Return [X, Y] of the center of cell containing provided text 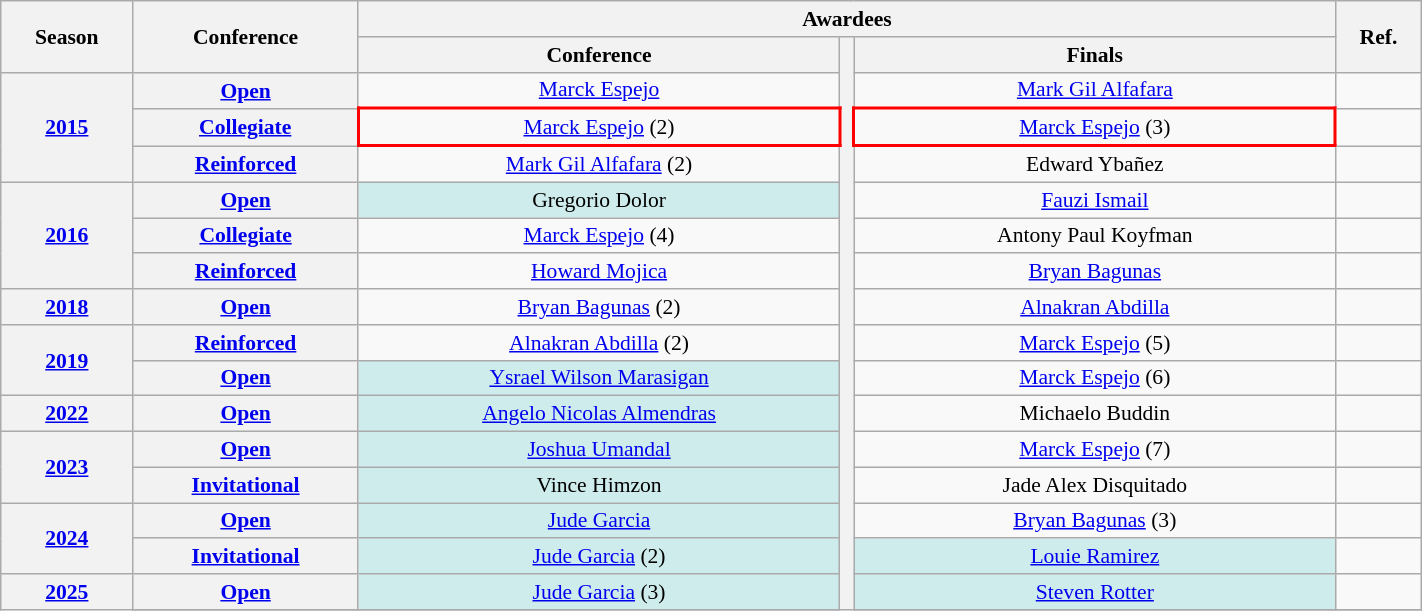
Vince Himzon [599, 485]
2022 [67, 414]
Mark Gil Alfafara (2) [599, 164]
Season [67, 36]
2025 [67, 592]
Gregorio Dolor [599, 200]
Mark Gil Alfafara [1095, 90]
Steven Rotter [1095, 592]
Bryan Bagunas (3) [1095, 521]
Angelo Nicolas Almendras [599, 414]
Awardees [846, 19]
Edward Ybañez [1095, 164]
Finals [1095, 55]
Antony Paul Koyfman [1095, 236]
Ysrael Wilson Marasigan [599, 378]
Howard Mojica [599, 272]
Bryan Bagunas [1095, 272]
Marck Espejo (6) [1095, 378]
Jude Garcia (3) [599, 592]
Alnakran Abdilla [1095, 307]
2018 [67, 307]
Jade Alex Disquitado [1095, 485]
Fauzi Ismail [1095, 200]
Marck Espejo (2) [599, 128]
Marck Espejo (7) [1095, 450]
Marck Espejo [599, 90]
2015 [67, 127]
Marck Espejo (4) [599, 236]
Joshua Umandal [599, 450]
Jude Garcia [599, 521]
2024 [67, 538]
Marck Espejo (5) [1095, 343]
2016 [67, 236]
Jude Garcia (2) [599, 557]
Marck Espejo (3) [1095, 128]
2023 [67, 468]
Ref. [1379, 36]
Alnakran Abdilla (2) [599, 343]
2019 [67, 360]
Louie Ramirez [1095, 557]
Michaelo Buddin [1095, 414]
Bryan Bagunas (2) [599, 307]
